Search for the cell housing the specified text and yield its [X, Y] center coordinate. 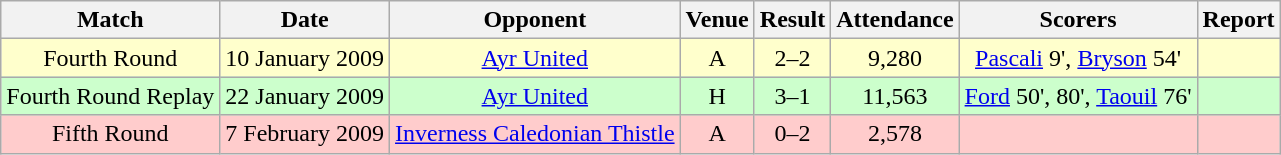
11,563 [895, 96]
Venue [717, 20]
Date [305, 20]
Result [792, 20]
Scorers [1078, 20]
22 January 2009 [305, 96]
Opponent [536, 20]
2,578 [895, 134]
2–2 [792, 58]
Attendance [895, 20]
Pascali 9', Bryson 54' [1078, 58]
Report [1238, 20]
0–2 [792, 134]
9,280 [895, 58]
Fifth Round [110, 134]
Inverness Caledonian Thistle [536, 134]
7 February 2009 [305, 134]
Match [110, 20]
Fourth Round Replay [110, 96]
3–1 [792, 96]
H [717, 96]
10 January 2009 [305, 58]
Fourth Round [110, 58]
Ford 50', 80', Taouil 76' [1078, 96]
